For the text-containing cell, return its midpoint in [X, Y] coordinate format. 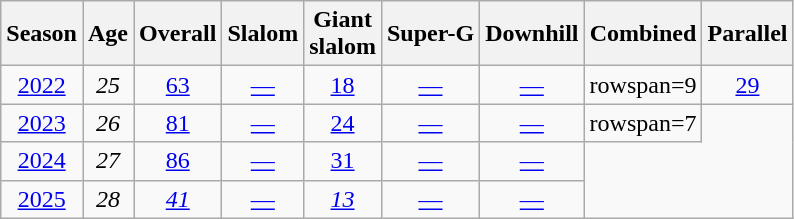
Parallel [748, 34]
2025 [42, 199]
Season [42, 34]
Downhill [532, 34]
28 [108, 199]
2024 [42, 161]
18 [343, 85]
26 [108, 123]
Slalom [263, 34]
63 [178, 85]
31 [343, 161]
Overall [178, 34]
41 [178, 199]
13 [343, 199]
rowspan=7 [643, 123]
rowspan=9 [643, 85]
Combined [643, 34]
81 [178, 123]
Giantslalom [343, 34]
27 [108, 161]
Age [108, 34]
86 [178, 161]
2023 [42, 123]
Super-G [430, 34]
29 [748, 85]
25 [108, 85]
2022 [42, 85]
24 [343, 123]
